Capture the cell that displays the provided text and extract its [X, Y] central coordinate. 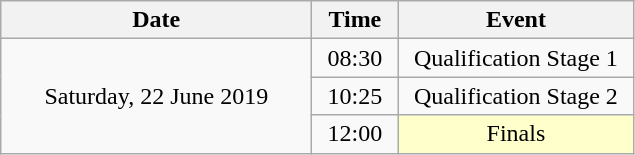
Finals [516, 134]
08:30 [355, 58]
Qualification Stage 2 [516, 96]
Event [516, 20]
Saturday, 22 June 2019 [156, 96]
12:00 [355, 134]
10:25 [355, 96]
Time [355, 20]
Qualification Stage 1 [516, 58]
Date [156, 20]
